Capture the cell that displays the provided text and extract its [X, Y] central coordinate. 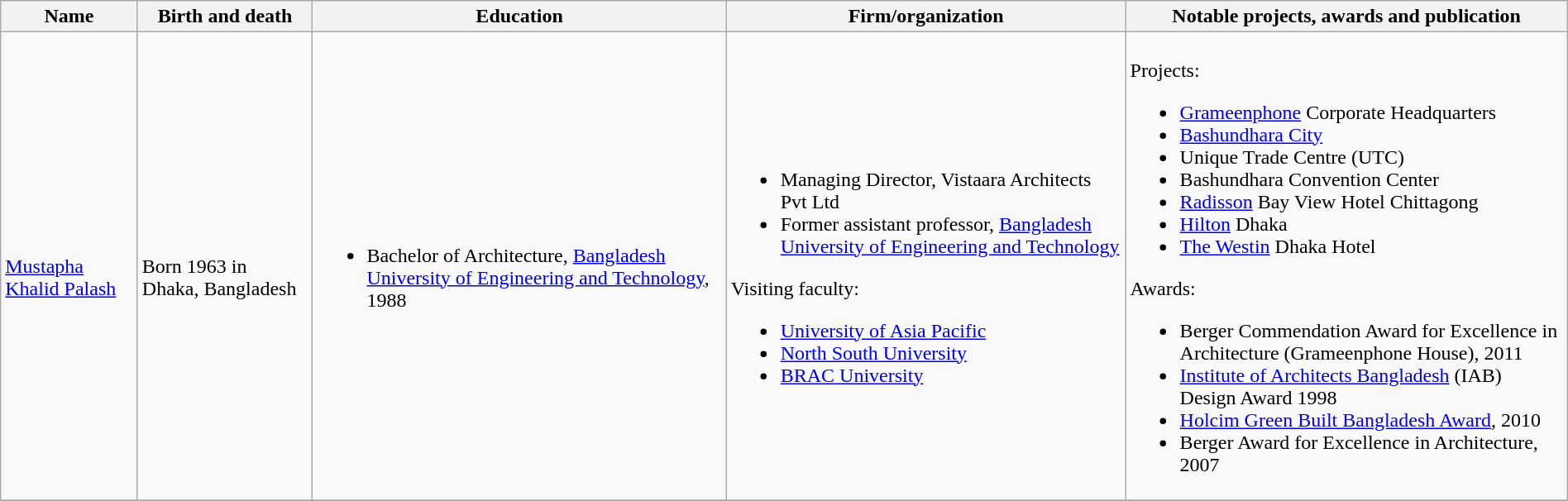
Education [519, 17]
Firm/organization [926, 17]
Born 1963 in Dhaka, Bangladesh [225, 266]
Name [69, 17]
Bachelor of Architecture, Bangladesh University of Engineering and Technology, 1988 [519, 266]
Birth and death [225, 17]
Mustapha Khalid Palash [69, 266]
Notable projects, awards and publication [1346, 17]
